Detect which cell encompasses the target text, then output its (X, Y) center coordinate. 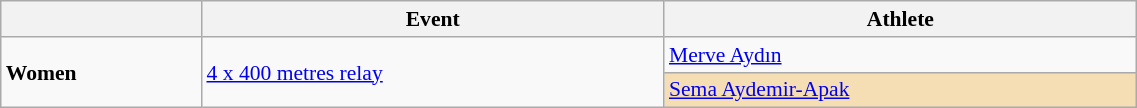
Athlete (900, 19)
Women (102, 72)
Event (432, 19)
4 x 400 metres relay (432, 72)
Merve Aydın (900, 55)
Sema Aydemir-Apak (900, 90)
